Capture the cell that displays the provided text and extract its [x, y] central coordinate. 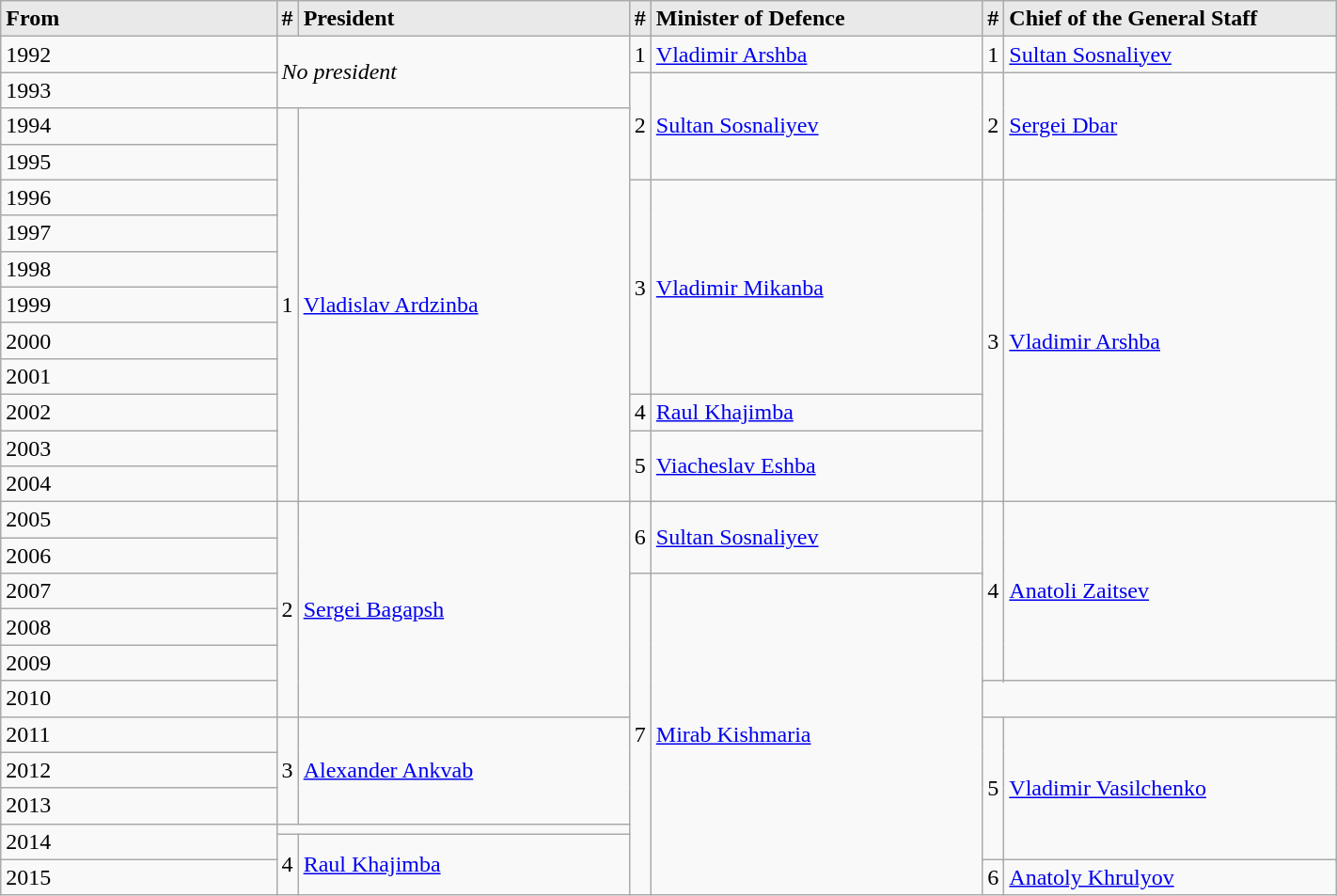
2010 [139, 699]
1998 [139, 269]
1993 [139, 90]
2004 [139, 484]
Mirab Kishmaria [816, 735]
From [139, 19]
Vladislav Ardzinba [464, 305]
1992 [139, 55]
2002 [139, 412]
2007 [139, 591]
Alexander Ankvab [464, 770]
2012 [139, 770]
No president [453, 72]
1997 [139, 233]
2003 [139, 448]
President [464, 19]
Minister of Defence [816, 19]
2008 [139, 627]
2013 [139, 806]
1995 [139, 162]
Anatoli Zaitsev [1170, 591]
2000 [139, 340]
Vladimir Vasilchenko [1170, 788]
Anatoly Khrulyov [1170, 877]
2005 [139, 520]
2015 [139, 877]
2001 [139, 376]
Viacheslav Eshba [816, 466]
2006 [139, 556]
Vladimir Mikanba [816, 287]
2011 [139, 734]
Chief of the General Staff [1170, 19]
7 [639, 735]
1996 [139, 197]
Sergei Bagapsh [464, 609]
1999 [139, 305]
2014 [139, 841]
1994 [139, 126]
Sergei Dbar [1170, 126]
2009 [139, 663]
